Scan for the cell matching the given text and deliver its (X, Y) coordinate at center. 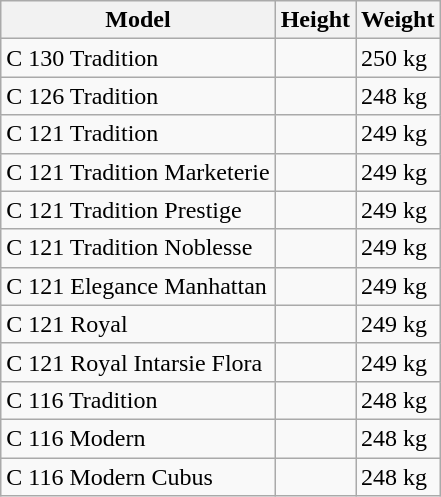
Weight (398, 20)
C 130 Tradition (138, 58)
C 121 Tradition Noblesse (138, 248)
C 121 Elegance Manhattan (138, 286)
Model (138, 20)
C 126 Tradition (138, 96)
C 116 Tradition (138, 400)
C 121 Royal (138, 324)
250 kg (398, 58)
Height (315, 20)
C 121 Tradition (138, 134)
C 121 Royal Intarsie Flora (138, 362)
C 116 Modern (138, 438)
C 121 Tradition Prestige (138, 210)
C 121 Tradition Marketerie (138, 172)
C 116 Modern Cubus (138, 477)
